Scan for the cell matching the given text and deliver its (x, y) coordinate at center. 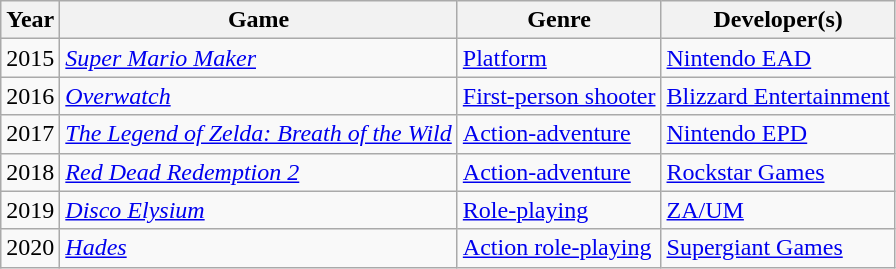
Blizzard Entertainment (778, 96)
Developer(s) (778, 20)
Game (258, 20)
2015 (30, 58)
Nintendo EAD (778, 58)
ZA/UM (778, 210)
Red Dead Redemption 2 (258, 172)
Super Mario Maker (258, 58)
Overwatch (258, 96)
2016 (30, 96)
Hades (258, 248)
Supergiant Games (778, 248)
Nintendo EPD (778, 134)
Year (30, 20)
Genre (559, 20)
Role-playing (559, 210)
Rockstar Games (778, 172)
2020 (30, 248)
Platform (559, 58)
First-person shooter (559, 96)
2017 (30, 134)
Disco Elysium (258, 210)
2018 (30, 172)
2019 (30, 210)
Action role-playing (559, 248)
The Legend of Zelda: Breath of the Wild (258, 134)
